From the cell containing the given text, extract its center point as [X, Y] coordinate. 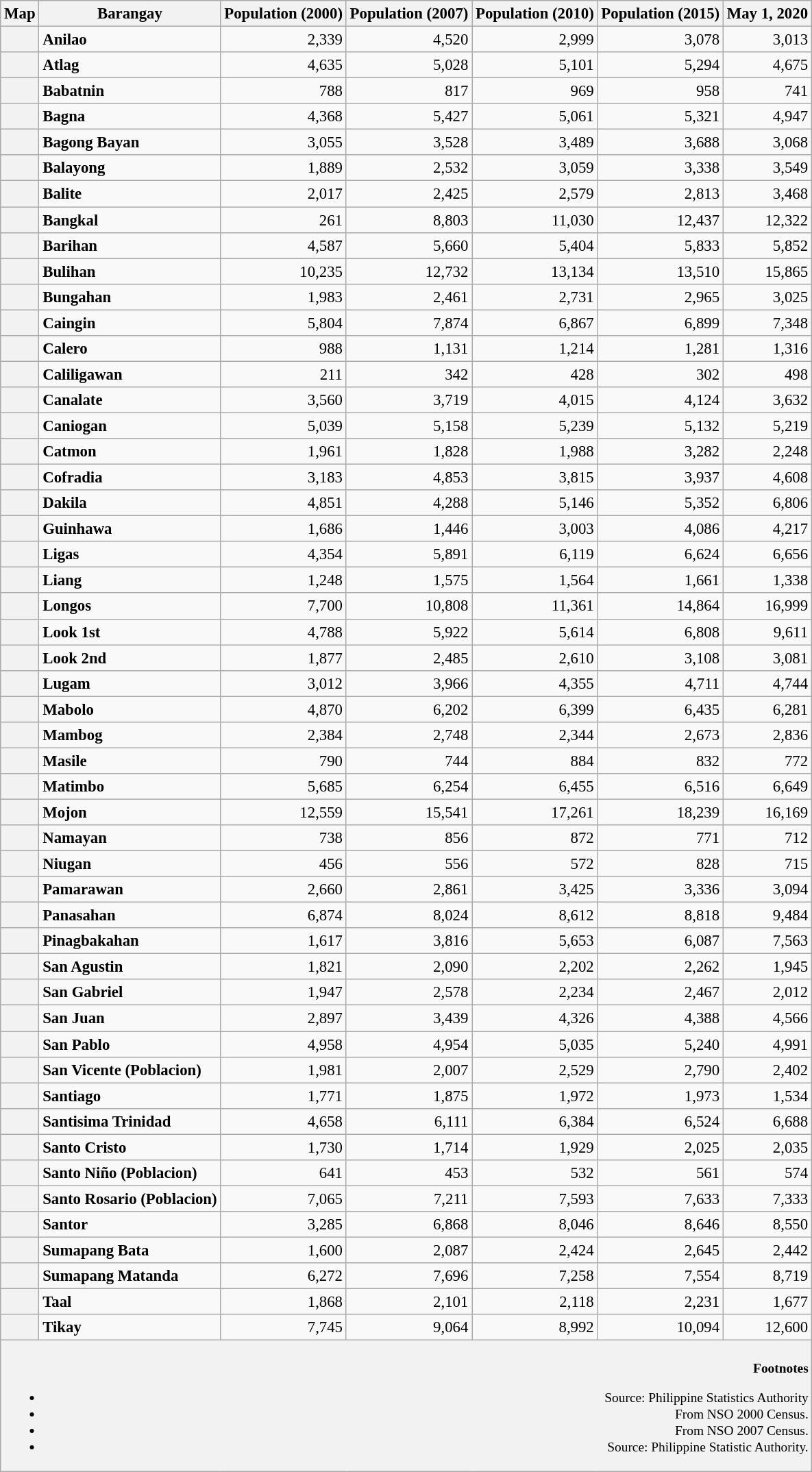
7,258 [534, 1276]
2,231 [661, 1302]
7,065 [284, 1199]
2,007 [408, 1070]
6,649 [767, 787]
Santor [130, 1225]
1,877 [284, 658]
4,991 [767, 1044]
5,427 [408, 116]
7,633 [661, 1199]
3,108 [661, 658]
4,635 [284, 65]
Niugan [130, 864]
3,688 [661, 143]
Santisima Trinidad [130, 1121]
4,658 [284, 1121]
8,992 [534, 1327]
5,852 [767, 245]
Look 1st [130, 632]
12,600 [767, 1327]
2,610 [534, 658]
7,333 [767, 1199]
5,891 [408, 554]
12,322 [767, 220]
6,435 [661, 709]
Masile [130, 761]
11,361 [534, 606]
3,425 [534, 890]
Catmon [130, 452]
1,686 [284, 529]
San Gabriel [130, 993]
6,281 [767, 709]
2,425 [408, 194]
4,608 [767, 478]
5,653 [534, 941]
1,983 [284, 297]
6,524 [661, 1121]
Population (2000) [284, 14]
3,632 [767, 400]
5,833 [661, 245]
2,660 [284, 890]
2,579 [534, 194]
1,316 [767, 349]
3,338 [661, 168]
738 [284, 838]
1,730 [284, 1147]
16,999 [767, 606]
2,234 [534, 993]
4,947 [767, 116]
7,563 [767, 941]
May 1, 2020 [767, 14]
5,321 [661, 116]
Mambog [130, 735]
4,870 [284, 709]
Liang [130, 580]
5,219 [767, 426]
2,012 [767, 993]
4,086 [661, 529]
3,937 [661, 478]
4,788 [284, 632]
3,025 [767, 297]
1,446 [408, 529]
5,061 [534, 116]
6,688 [767, 1121]
5,240 [661, 1044]
1,338 [767, 580]
4,288 [408, 503]
744 [408, 761]
1,875 [408, 1096]
6,874 [284, 916]
453 [408, 1173]
8,818 [661, 916]
Cofradia [130, 478]
7,700 [284, 606]
Barihan [130, 245]
3,055 [284, 143]
3,078 [661, 40]
3,816 [408, 941]
828 [661, 864]
3,719 [408, 400]
1,131 [408, 349]
Santiago [130, 1096]
8,803 [408, 220]
Panasahan [130, 916]
6,899 [661, 323]
1,981 [284, 1070]
3,549 [767, 168]
5,132 [661, 426]
Balayong [130, 168]
Look 2nd [130, 658]
790 [284, 761]
4,958 [284, 1044]
Bagong Bayan [130, 143]
2,035 [767, 1147]
8,719 [767, 1276]
4,015 [534, 400]
5,035 [534, 1044]
Matimbo [130, 787]
15,541 [408, 812]
6,656 [767, 554]
5,039 [284, 426]
Canalate [130, 400]
1,945 [767, 967]
788 [284, 91]
1,771 [284, 1096]
Lugam [130, 683]
10,235 [284, 271]
Mojon [130, 812]
4,853 [408, 478]
Balite [130, 194]
2,529 [534, 1070]
2,897 [284, 1018]
572 [534, 864]
6,868 [408, 1225]
772 [767, 761]
302 [661, 374]
3,012 [284, 683]
6,119 [534, 554]
Population (2015) [661, 14]
2,442 [767, 1250]
2,861 [408, 890]
Namayan [130, 838]
3,003 [534, 529]
Population (2007) [408, 14]
18,239 [661, 812]
2,532 [408, 168]
561 [661, 1173]
Guinhawa [130, 529]
5,804 [284, 323]
3,059 [534, 168]
1,661 [661, 580]
4,744 [767, 683]
428 [534, 374]
7,593 [534, 1199]
2,344 [534, 735]
969 [534, 91]
771 [661, 838]
3,560 [284, 400]
3,815 [534, 478]
1,828 [408, 452]
532 [534, 1173]
4,354 [284, 554]
2,402 [767, 1070]
Caliligawan [130, 374]
17,261 [534, 812]
12,437 [661, 220]
2,087 [408, 1250]
Population (2010) [534, 14]
456 [284, 864]
3,439 [408, 1018]
1,889 [284, 168]
1,677 [767, 1302]
1,868 [284, 1302]
6,867 [534, 323]
2,999 [534, 40]
5,239 [534, 426]
1,534 [767, 1096]
2,262 [661, 967]
15,865 [767, 271]
Taal [130, 1302]
856 [408, 838]
8,612 [534, 916]
211 [284, 374]
712 [767, 838]
2,965 [661, 297]
1,714 [408, 1147]
2,748 [408, 735]
Caingin [130, 323]
5,101 [534, 65]
715 [767, 864]
Sumapang Bata [130, 1250]
San Vicente (Poblacion) [130, 1070]
2,424 [534, 1250]
Santo Cristo [130, 1147]
10,808 [408, 606]
16,169 [767, 812]
6,384 [534, 1121]
4,711 [661, 683]
5,660 [408, 245]
2,645 [661, 1250]
Footnotes Source: Philippine Statistics Authority From NSO 2000 Census. From NSO 2007 Census. Source: Philippine Statistic Authority. [406, 1406]
3,282 [661, 452]
Calero [130, 349]
10,094 [661, 1327]
4,217 [767, 529]
1,248 [284, 580]
342 [408, 374]
988 [284, 349]
6,455 [534, 787]
2,467 [661, 993]
Caniogan [130, 426]
Ligas [130, 554]
4,851 [284, 503]
4,388 [661, 1018]
1,973 [661, 1096]
5,922 [408, 632]
261 [284, 220]
4,326 [534, 1018]
3,013 [767, 40]
9,611 [767, 632]
9,064 [408, 1327]
5,404 [534, 245]
5,146 [534, 503]
4,675 [767, 65]
Santo Niño (Poblacion) [130, 1173]
3,468 [767, 194]
6,516 [661, 787]
Mabolo [130, 709]
Dakila [130, 503]
6,399 [534, 709]
4,587 [284, 245]
Map [20, 14]
1,564 [534, 580]
2,339 [284, 40]
2,813 [661, 194]
2,836 [767, 735]
4,368 [284, 116]
Sumapang Matanda [130, 1276]
Pinagbakahan [130, 941]
Bungahan [130, 297]
2,790 [661, 1070]
641 [284, 1173]
1,961 [284, 452]
Tikay [130, 1327]
3,966 [408, 683]
1,972 [534, 1096]
3,081 [767, 658]
817 [408, 91]
14,864 [661, 606]
7,696 [408, 1276]
556 [408, 864]
7,211 [408, 1199]
884 [534, 761]
8,024 [408, 916]
6,272 [284, 1276]
Bangkal [130, 220]
5,158 [408, 426]
3,068 [767, 143]
832 [661, 761]
2,101 [408, 1302]
4,124 [661, 400]
872 [534, 838]
1,600 [284, 1250]
498 [767, 374]
2,017 [284, 194]
1,617 [284, 941]
2,118 [534, 1302]
13,510 [661, 271]
8,046 [534, 1225]
7,554 [661, 1276]
6,254 [408, 787]
2,731 [534, 297]
7,745 [284, 1327]
6,087 [661, 941]
1,281 [661, 349]
13,134 [534, 271]
2,384 [284, 735]
Pamarawan [130, 890]
2,673 [661, 735]
8,550 [767, 1225]
4,355 [534, 683]
Barangay [130, 14]
1,214 [534, 349]
Bagna [130, 116]
2,248 [767, 452]
Babatnin [130, 91]
741 [767, 91]
5,294 [661, 65]
6,806 [767, 503]
San Pablo [130, 1044]
2,578 [408, 993]
1,575 [408, 580]
8,646 [661, 1225]
3,489 [534, 143]
2,485 [408, 658]
958 [661, 91]
1,947 [284, 993]
2,090 [408, 967]
Santo Rosario (Poblacion) [130, 1199]
6,111 [408, 1121]
3,336 [661, 890]
4,520 [408, 40]
2,202 [534, 967]
2,461 [408, 297]
3,285 [284, 1225]
5,352 [661, 503]
7,874 [408, 323]
4,954 [408, 1044]
1,988 [534, 452]
San Agustin [130, 967]
5,614 [534, 632]
3,528 [408, 143]
Anilao [130, 40]
1,821 [284, 967]
574 [767, 1173]
1,929 [534, 1147]
Bulihan [130, 271]
6,202 [408, 709]
Longos [130, 606]
11,030 [534, 220]
7,348 [767, 323]
6,624 [661, 554]
5,685 [284, 787]
12,732 [408, 271]
9,484 [767, 916]
12,559 [284, 812]
2,025 [661, 1147]
3,183 [284, 478]
San Juan [130, 1018]
4,566 [767, 1018]
3,094 [767, 890]
6,808 [661, 632]
5,028 [408, 65]
Atlag [130, 65]
